For the text-containing cell, return its midpoint in (x, y) coordinate format. 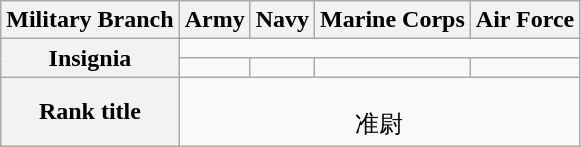
Air Force (524, 20)
Rank title (90, 112)
Marine Corps (393, 20)
Army (214, 20)
Insignia (90, 58)
准尉 (380, 112)
Military Branch (90, 20)
Navy (282, 20)
